From the cell containing the given text, extract its center point as [x, y] coordinate. 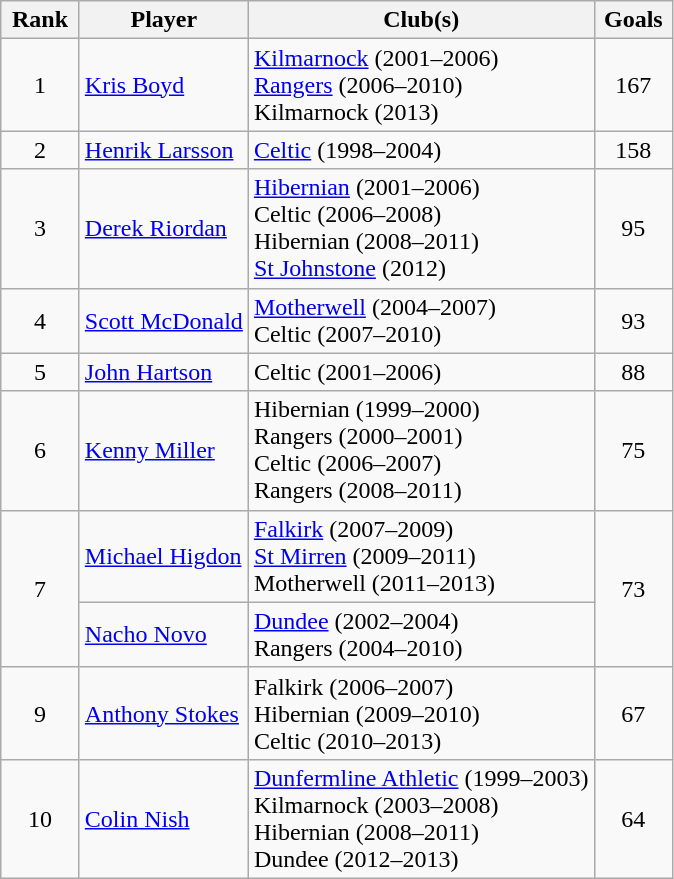
158 [634, 150]
9 [40, 713]
Celtic (1998–2004) [421, 150]
6 [40, 450]
3 [40, 228]
Kilmarnock (2001–2006)Rangers (2006–2010)Kilmarnock (2013) [421, 85]
Falkirk (2007–2009)St Mirren (2009–2011)Motherwell (2011–2013) [421, 556]
Club(s) [421, 20]
Michael Higdon [164, 556]
73 [634, 588]
Anthony Stokes [164, 713]
Celtic (2001–2006) [421, 372]
Dundee (2002–2004)Rangers (2004–2010) [421, 634]
4 [40, 320]
Colin Nish [164, 818]
10 [40, 818]
Goals [634, 20]
1 [40, 85]
5 [40, 372]
64 [634, 818]
Derek Riordan [164, 228]
John Hartson [164, 372]
Rank [40, 20]
88 [634, 372]
Scott McDonald [164, 320]
Kris Boyd [164, 85]
7 [40, 588]
67 [634, 713]
Henrik Larsson [164, 150]
2 [40, 150]
Hibernian (2001–2006)Celtic (2006–2008) Hibernian (2008–2011) St Johnstone (2012) [421, 228]
167 [634, 85]
Dunfermline Athletic (1999–2003) Kilmarnock (2003–2008) Hibernian (2008–2011) Dundee (2012–2013) [421, 818]
75 [634, 450]
Falkirk (2006–2007) Hibernian (2009–2010) Celtic (2010–2013) [421, 713]
Player [164, 20]
Nacho Novo [164, 634]
95 [634, 228]
93 [634, 320]
Hibernian (1999–2000)Rangers (2000–2001)Celtic (2006–2007)Rangers (2008–2011) [421, 450]
Kenny Miller [164, 450]
Motherwell (2004–2007)Celtic (2007–2010) [421, 320]
